Determine the [x, y] coordinate at the center of the cell enclosing the given text.  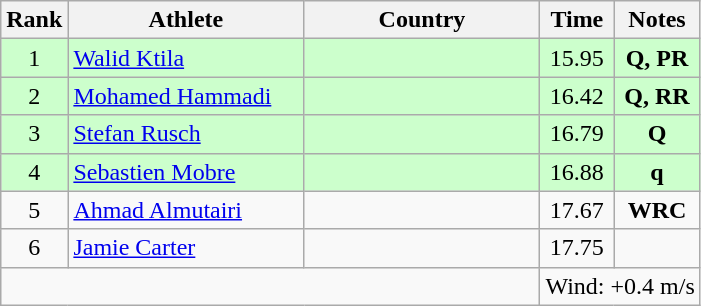
1 [34, 58]
Q [658, 134]
17.75 [577, 248]
4 [34, 172]
16.88 [577, 172]
Walid Ktila [186, 58]
Time [577, 20]
17.67 [577, 210]
3 [34, 134]
Athlete [186, 20]
15.95 [577, 58]
Sebastien Mobre [186, 172]
16.79 [577, 134]
WRC [658, 210]
Wind: +0.4 m/s [620, 286]
Country [422, 20]
2 [34, 96]
Stefan Rusch [186, 134]
Jamie Carter [186, 248]
q [658, 172]
Q, RR [658, 96]
16.42 [577, 96]
Q, PR [658, 58]
5 [34, 210]
Mohamed Hammadi [186, 96]
Ahmad Almutairi [186, 210]
Notes [658, 20]
Rank [34, 20]
6 [34, 248]
